Pinpoint the cell where the given text exists, returning its [X, Y] midpoint coordinate. 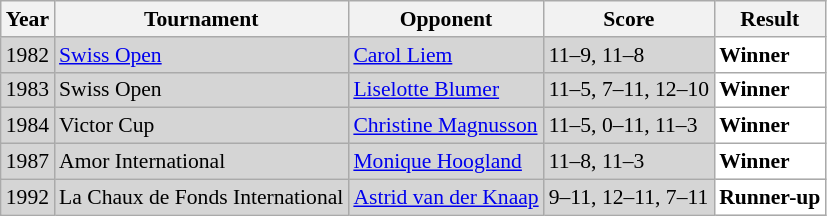
1992 [28, 197]
1984 [28, 126]
Score [629, 19]
Monique Hoogland [446, 162]
Year [28, 19]
Result [770, 19]
9–11, 12–11, 7–11 [629, 197]
11–5, 0–11, 11–3 [629, 126]
Carol Liem [446, 55]
Christine Magnusson [446, 126]
Tournament [201, 19]
Liselotte Blumer [446, 90]
1982 [28, 55]
Astrid van der Knaap [446, 197]
11–9, 11–8 [629, 55]
1987 [28, 162]
11–8, 11–3 [629, 162]
Runner-up [770, 197]
Amor International [201, 162]
1983 [28, 90]
Opponent [446, 19]
Victor Cup [201, 126]
11–5, 7–11, 12–10 [629, 90]
La Chaux de Fonds International [201, 197]
